Search for the cell housing the specified text and yield its [x, y] center coordinate. 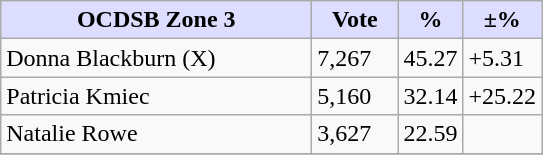
Donna Blackburn (X) [156, 58]
Natalie Rowe [156, 134]
22.59 [430, 134]
+25.22 [502, 96]
+5.31 [502, 58]
45.27 [430, 58]
OCDSB Zone 3 [156, 20]
±% [502, 20]
32.14 [430, 96]
5,160 [355, 96]
7,267 [355, 58]
Patricia Kmiec [156, 96]
3,627 [355, 134]
% [430, 20]
Vote [355, 20]
